Search for the cell housing the specified text and yield its (x, y) center coordinate. 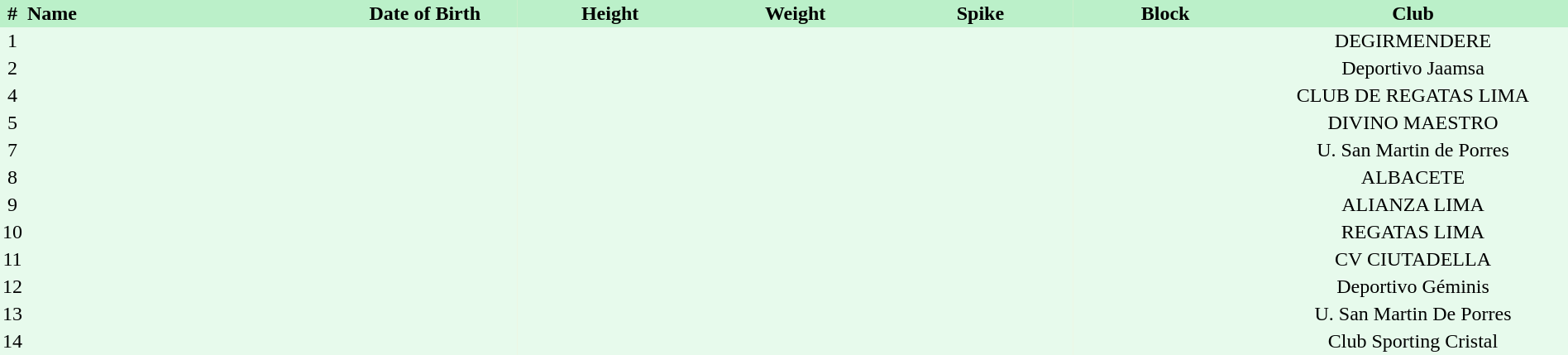
Deportivo Géminis (1413, 286)
8 (12, 177)
DIVINO MAESTRO (1413, 122)
Spike (981, 13)
11 (12, 260)
4 (12, 96)
9 (12, 205)
Club (1413, 13)
REGATAS LIMA (1413, 232)
7 (12, 151)
Date of Birth (425, 13)
2 (12, 68)
Block (1165, 13)
1 (12, 41)
12 (12, 286)
U. San Martin de Porres (1413, 151)
13 (12, 314)
5 (12, 122)
Deportivo Jaamsa (1413, 68)
# (12, 13)
CLUB DE REGATAS LIMA (1413, 96)
Height (610, 13)
ALBACETE (1413, 177)
Club Sporting Cristal (1413, 341)
CV CIUTADELLA (1413, 260)
U. San Martin De Porres (1413, 314)
DEGIRMENDERE (1413, 41)
10 (12, 232)
14 (12, 341)
Weight (796, 13)
ALIANZA LIMA (1413, 205)
Name (179, 13)
